Search for the cell housing the specified text and yield its (x, y) center coordinate. 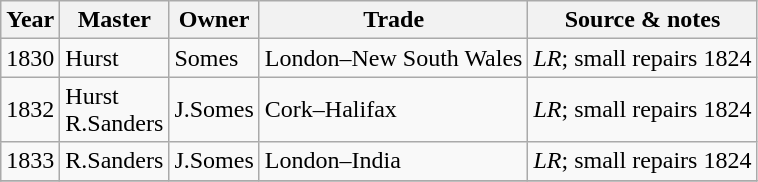
Trade (394, 20)
Master (114, 20)
1832 (30, 110)
R.Sanders (114, 161)
HurstR.Sanders (114, 110)
1830 (30, 58)
Source & notes (642, 20)
Somes (214, 58)
Cork–Halifax (394, 110)
Year (30, 20)
Hurst (114, 58)
London–India (394, 161)
London–New South Wales (394, 58)
1833 (30, 161)
Owner (214, 20)
